Search for the cell housing the specified text and yield its (x, y) center coordinate. 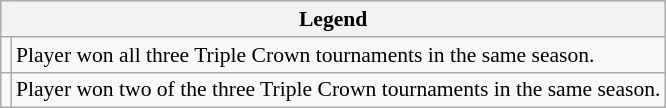
Player won all three Triple Crown tournaments in the same season. (338, 55)
Player won two of the three Triple Crown tournaments in the same season. (338, 90)
Legend (334, 19)
